Output the [X, Y] coordinate of the center of the cell containing the given text.  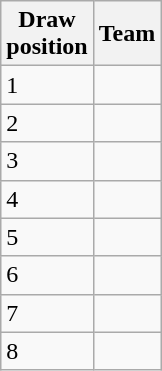
2 [47, 123]
3 [47, 161]
4 [47, 199]
5 [47, 237]
6 [47, 275]
8 [47, 351]
Drawposition [47, 34]
7 [47, 313]
Team [127, 34]
1 [47, 85]
